Search for the cell housing the specified text and yield its [x, y] center coordinate. 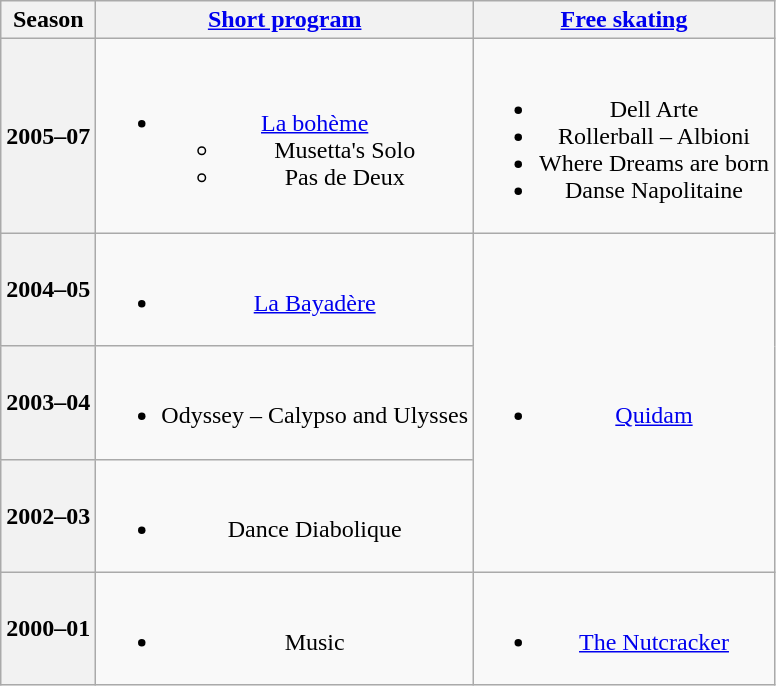
2002–03 [48, 516]
Dance Diabolique [285, 516]
2004–05 [48, 290]
Music [285, 628]
The Nutcracker [624, 628]
2000–01 [48, 628]
Short program [285, 20]
2003–04 [48, 402]
La bohème Musetta's SoloPas de Deux [285, 136]
Odyssey – Calypso and Ulysses [285, 402]
Quidam [624, 402]
Dell Arte Rollerball – AlbioniWhere Dreams are born Danse Napolitaine [624, 136]
Free skating [624, 20]
2005–07 [48, 136]
Season [48, 20]
La Bayadère [285, 290]
